Scan for the cell matching the given text and deliver its [x, y] coordinate at center. 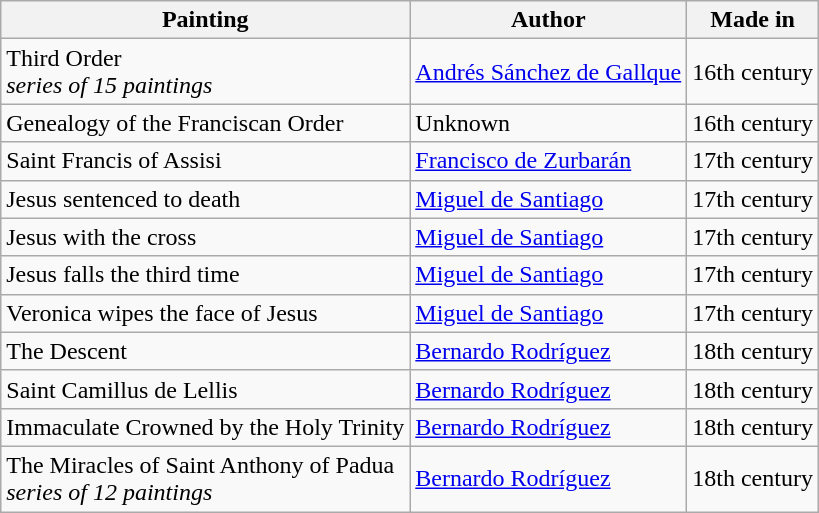
Francisco de Zurbarán [548, 161]
Jesus falls the third time [206, 275]
Veronica wipes the face of Jesus [206, 313]
Painting [206, 20]
Genealogy of the Franciscan Order [206, 123]
Unknown [548, 123]
Jesus with the cross [206, 237]
Author [548, 20]
Third Order series of 15 paintings [206, 72]
Immaculate Crowned by the Holy Trinity [206, 427]
The Miracles of Saint Anthony of Padua series of 12 paintings [206, 478]
Jesus sentenced to death [206, 199]
Saint Camillus de Lellis [206, 389]
Made in [753, 20]
The Descent [206, 351]
Saint Francis of Assisi [206, 161]
Andrés Sánchez de Gallque [548, 72]
